Provide the [x, y] coordinate of the cell's center where the given text is located.  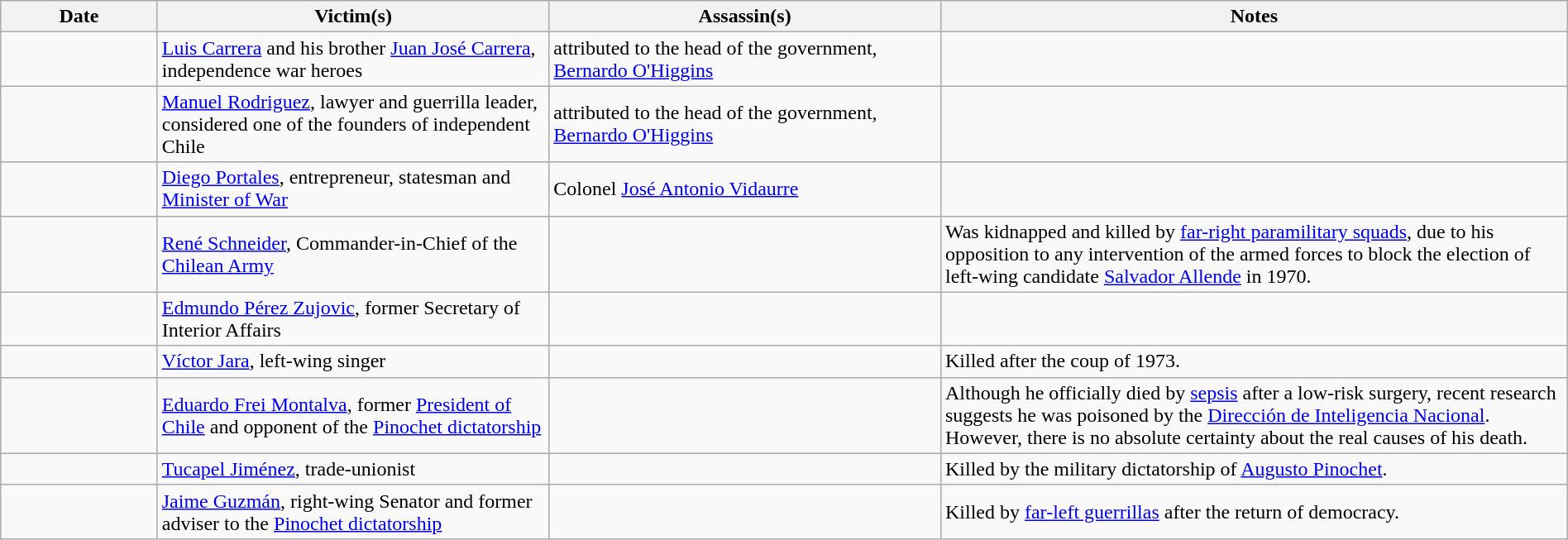
Luis Carrera and his brother Juan José Carrera, independence war heroes [353, 60]
Killed after the coup of 1973. [1254, 361]
Edmundo Pérez Zujovic, former Secretary of Interior Affairs [353, 319]
Killed by far-left guerrillas after the return of democracy. [1254, 511]
Killed by the military dictatorship of Augusto Pinochet. [1254, 469]
Eduardo Frei Montalva, former President of Chile and opponent of the Pinochet dictatorship [353, 415]
Notes [1254, 17]
Date [79, 17]
Víctor Jara, left-wing singer [353, 361]
Manuel Rodriguez, lawyer and guerrilla leader, considered one of the founders of independent Chile [353, 124]
Tucapel Jiménez, trade-unionist [353, 469]
René Schneider, Commander-in-Chief of the Chilean Army [353, 254]
Assassin(s) [745, 17]
Victim(s) [353, 17]
Colonel José Antonio Vidaurre [745, 189]
Jaime Guzmán, right-wing Senator and former adviser to the Pinochet dictatorship [353, 511]
Diego Portales, entrepreneur, statesman and Minister of War [353, 189]
